Provide the [X, Y] coordinate of the cell's center where the given text is located.  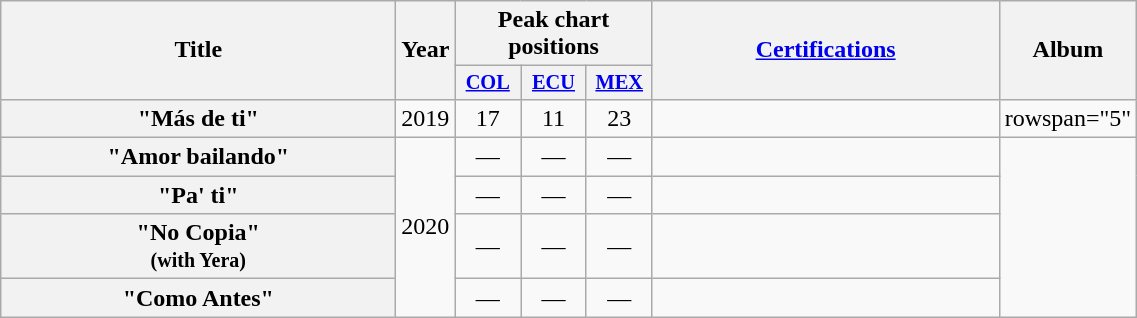
"No Copia" (with Yera) [198, 246]
Year [426, 50]
"Como Antes" [198, 298]
11 [554, 118]
Title [198, 50]
17 [488, 118]
MEX [619, 83]
"Más de ti" [198, 118]
2019 [426, 118]
"Amor bailando" [198, 157]
Certifications [826, 50]
Album [1068, 50]
Peak chart positions [554, 34]
COL [488, 83]
2020 [426, 228]
"Pa' ti" [198, 195]
ECU [554, 83]
rowspan="5" [1068, 118]
23 [619, 118]
